Find where the given text appears and provide that cell's center as [X, Y] coordinate. 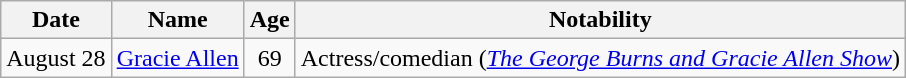
69 [270, 58]
Age [270, 20]
Name [178, 20]
Gracie Allen [178, 58]
Date [56, 20]
Notability [600, 20]
Actress/comedian (The George Burns and Gracie Allen Show) [600, 58]
August 28 [56, 58]
